Identify which cell holds the provided text, then report its (x, y) central coordinate. 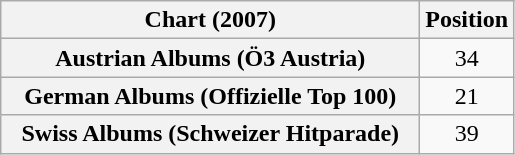
Position (467, 20)
21 (467, 96)
Austrian Albums (Ö3 Austria) (210, 58)
Swiss Albums (Schweizer Hitparade) (210, 134)
34 (467, 58)
German Albums (Offizielle Top 100) (210, 96)
39 (467, 134)
Chart (2007) (210, 20)
